Capture the cell that displays the provided text and extract its (X, Y) central coordinate. 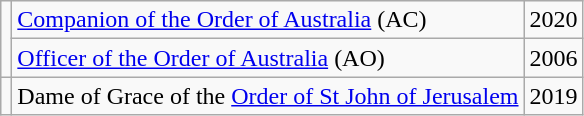
Companion of the Order of Australia (AC) (268, 20)
2019 (554, 96)
Dame of Grace of the Order of St John of Jerusalem (268, 96)
Officer of the Order of Australia (AO) (268, 58)
2020 (554, 20)
2006 (554, 58)
